Return the (x, y) coordinate for the center point of the cell that contains the specified text.  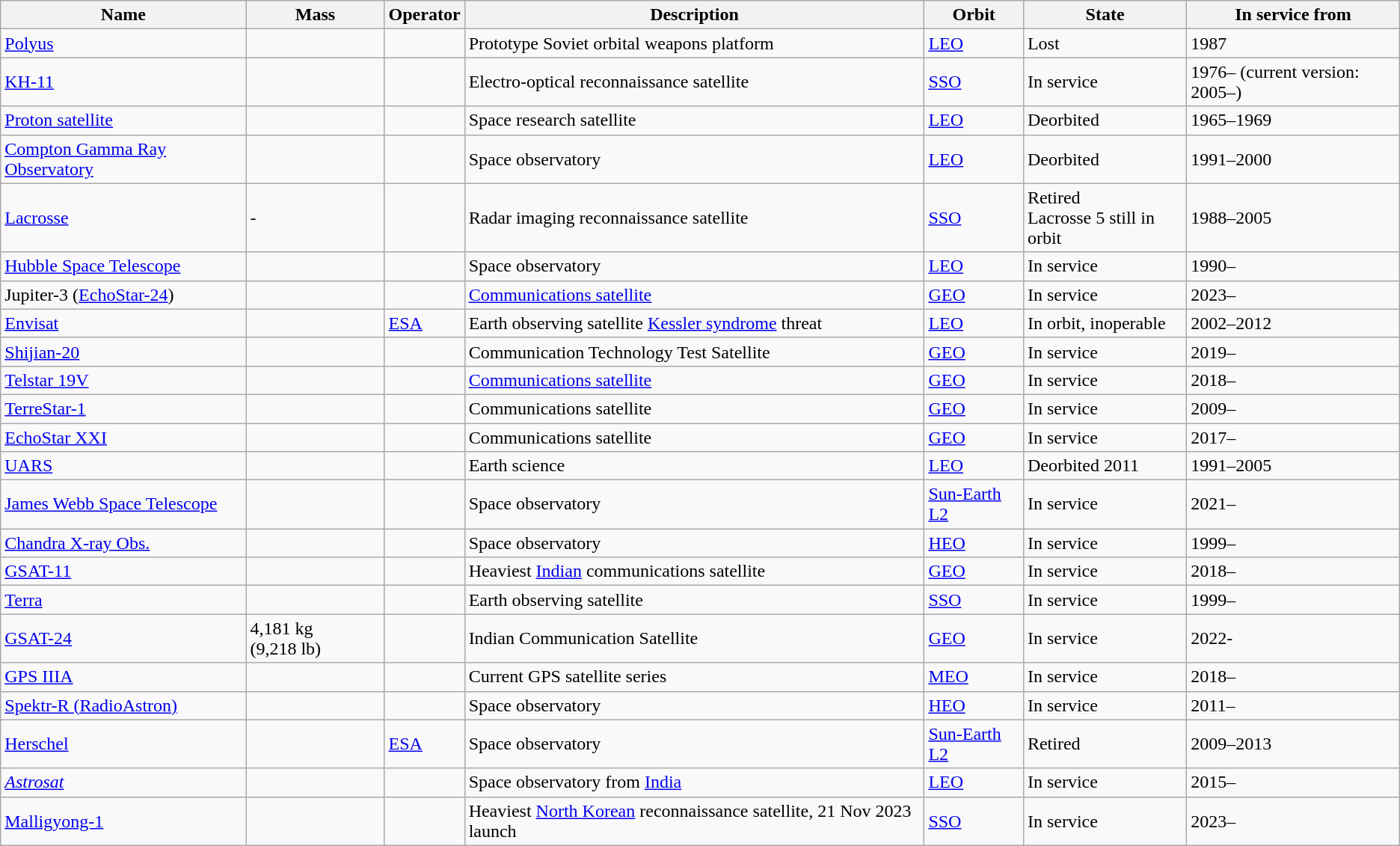
Heaviest North Korean reconnaissance satellite, 21 Nov 2023 launch (694, 821)
Operator (425, 15)
Heaviest Indian communications satellite (694, 571)
1991–2000 (1293, 159)
Name (123, 15)
Earth observing satellite (694, 600)
Terra (123, 600)
Communication Technology Test Satellite (694, 352)
Hubble Space Telescope (123, 266)
James Webb Space Telescope (123, 504)
2009– (1293, 408)
Prototype Soviet orbital weapons platform (694, 43)
In orbit, inoperable (1105, 323)
1976– (current version: 2005–) (1293, 82)
Spektr-R (RadioAstron) (123, 705)
Chandra X-ray Obs. (123, 543)
1987 (1293, 43)
Telstar 19V (123, 380)
Herschel (123, 744)
GPS IIIA (123, 677)
Envisat (123, 323)
Shijian-20 (123, 352)
2011– (1293, 705)
1988–2005 (1293, 218)
2002–2012 (1293, 323)
GSAT-24 (123, 639)
Mass (316, 15)
2017– (1293, 438)
Earth observing satellite Kessler syndrome threat (694, 323)
Lacrosse (123, 218)
1965–1969 (1293, 120)
TerreStar-1 (123, 408)
KH-11 (123, 82)
1990– (1293, 266)
Lost (1105, 43)
Radar imaging reconnaissance satellite (694, 218)
RetiredLacrosse 5 still in orbit (1105, 218)
Retired (1105, 744)
2021– (1293, 504)
Space research satellite (694, 120)
- (316, 218)
Orbit (974, 15)
Current GPS satellite series (694, 677)
2019– (1293, 352)
Electro-optical reconnaissance satellite (694, 82)
UARS (123, 466)
2022- (1293, 639)
Earth science (694, 466)
Astrosat (123, 782)
Description (694, 15)
GSAT-11 (123, 571)
MEO (974, 677)
Polyus (123, 43)
1991–2005 (1293, 466)
2009–2013 (1293, 744)
4,181 kg (9,218 lb) (316, 639)
In service from (1293, 15)
Proton satellite (123, 120)
Deorbited 2011 (1105, 466)
Malligyong-1 (123, 821)
Compton Gamma Ray Observatory (123, 159)
Jupiter-3 (EchoStar-24) (123, 295)
Space observatory from India (694, 782)
2015– (1293, 782)
Indian Communication Satellite (694, 639)
EchoStar XXI (123, 438)
State (1105, 15)
